Output the (X, Y) coordinate of the center of the cell containing the given text.  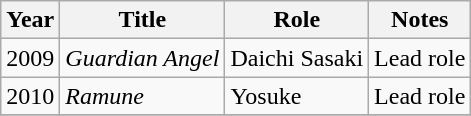
Year (30, 20)
Title (142, 20)
Guardian Angel (142, 58)
2009 (30, 58)
Role (297, 20)
Daichi Sasaki (297, 58)
Notes (420, 20)
Yosuke (297, 96)
Ramune (142, 96)
2010 (30, 96)
